Scan for the cell matching the given text and deliver its (x, y) coordinate at center. 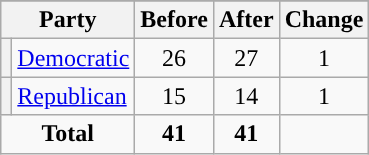
15 (174, 96)
Before (174, 20)
Republican (74, 96)
26 (174, 58)
27 (246, 58)
After (246, 20)
14 (246, 96)
Democratic (74, 58)
Total (68, 134)
Party (68, 20)
Change (324, 20)
